Extract the (X, Y) coordinate from the center of the cell holding the provided text.  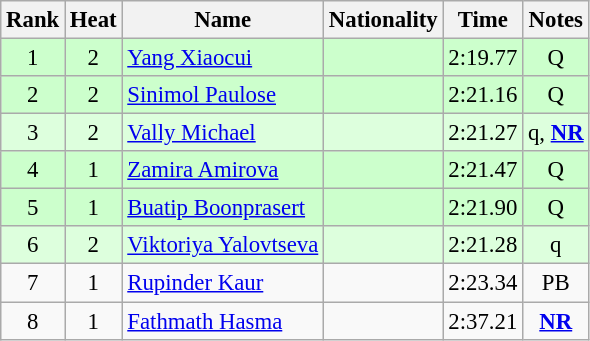
2:21.47 (483, 170)
2:19.77 (483, 58)
5 (33, 208)
4 (33, 170)
7 (33, 283)
2:21.27 (483, 133)
Fathmath Hasma (223, 321)
8 (33, 321)
Rank (33, 20)
Zamira Amirova (223, 170)
NR (556, 321)
6 (33, 245)
Nationality (384, 20)
Rupinder Kaur (223, 283)
Viktoriya Yalovtseva (223, 245)
2:21.28 (483, 245)
2:23.34 (483, 283)
Buatip Boonprasert (223, 208)
Sinimol Paulose (223, 95)
q (556, 245)
Heat (94, 20)
Name (223, 20)
Time (483, 20)
Yang Xiaocui (223, 58)
2:21.90 (483, 208)
3 (33, 133)
Notes (556, 20)
2:37.21 (483, 321)
PB (556, 283)
Vally Michael (223, 133)
q, NR (556, 133)
2:21.16 (483, 95)
